Extract the (x, y) coordinate from the center of the cell holding the provided text.  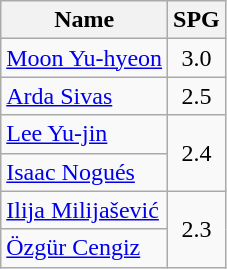
Ilija Milijašević (84, 210)
2.4 (197, 153)
Moon Yu-hyeon (84, 58)
Özgür Cengiz (84, 248)
2.3 (197, 229)
Name (84, 20)
3.0 (197, 58)
2.5 (197, 96)
SPG (197, 20)
Isaac Nogués (84, 172)
Lee Yu-jin (84, 134)
Arda Sivas (84, 96)
